Detect which cell encompasses the target text, then output its [X, Y] center coordinate. 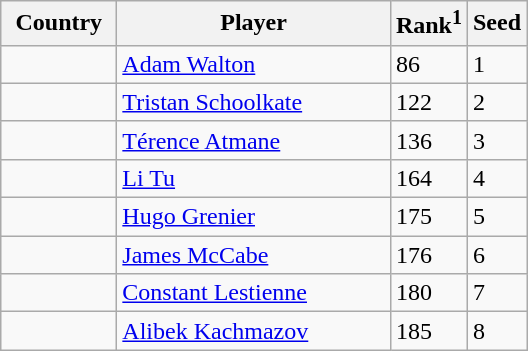
3 [496, 140]
86 [428, 64]
5 [496, 217]
176 [428, 255]
Adam Walton [254, 64]
Li Tu [254, 178]
180 [428, 293]
4 [496, 178]
122 [428, 102]
1 [496, 64]
6 [496, 255]
136 [428, 140]
Rank1 [428, 24]
185 [428, 331]
175 [428, 217]
Térence Atmane [254, 140]
164 [428, 178]
James McCabe [254, 255]
Hugo Grenier [254, 217]
7 [496, 293]
Tristan Schoolkate [254, 102]
Seed [496, 24]
Alibek Kachmazov [254, 331]
Constant Lestienne [254, 293]
8 [496, 331]
Player [254, 24]
Country [59, 24]
2 [496, 102]
